Locate the cell with the specified text and output its (X, Y) center coordinate. 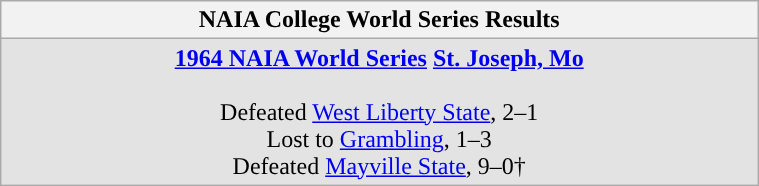
1964 NAIA World Series St. Joseph, Mo Defeated West Liberty State, 2–1 Lost to Grambling, 1–3 Defeated Mayville State, 9–0† (380, 112)
NAIA College World Series Results (380, 20)
